Detect which cell encompasses the target text, then output its [X, Y] center coordinate. 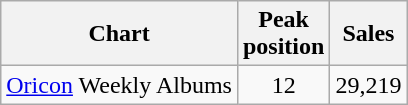
12 [283, 85]
Peakposition [283, 34]
Sales [368, 34]
Chart [120, 34]
29,219 [368, 85]
Oricon Weekly Albums [120, 85]
